Search for the cell housing the specified text and yield its (X, Y) center coordinate. 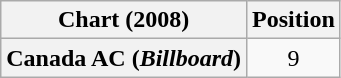
9 (294, 58)
Canada AC (Billboard) (124, 58)
Position (294, 20)
Chart (2008) (124, 20)
